Return the [x, y] coordinate for the center point of the cell that contains the specified text.  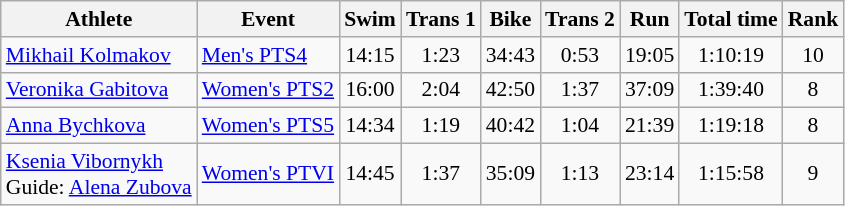
21:39 [650, 126]
Run [650, 19]
Total time [730, 19]
Bike [510, 19]
1:15:58 [730, 174]
37:09 [650, 90]
Trans 2 [580, 19]
Men's PTS4 [268, 55]
35:09 [510, 174]
Event [268, 19]
Mikhail Kolmakov [99, 55]
34:43 [510, 55]
16:00 [370, 90]
Women's PTS2 [268, 90]
19:05 [650, 55]
1:10:19 [730, 55]
1:23 [441, 55]
Athlete [99, 19]
14:15 [370, 55]
1:19 [441, 126]
23:14 [650, 174]
0:53 [580, 55]
14:34 [370, 126]
2:04 [441, 90]
1:04 [580, 126]
Anna Bychkova [99, 126]
42:50 [510, 90]
Trans 1 [441, 19]
1:39:40 [730, 90]
1:13 [580, 174]
Women's PTVI [268, 174]
Women's PTS5 [268, 126]
14:45 [370, 174]
Veronika Gabitova [99, 90]
40:42 [510, 126]
1:19:18 [730, 126]
9 [814, 174]
Rank [814, 19]
Ksenia VibornykhGuide: Alena Zubova [99, 174]
10 [814, 55]
Swim [370, 19]
